Return (X, Y) of the center of cell containing provided text 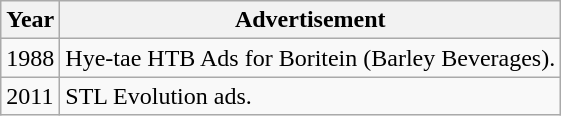
Year (30, 20)
Advertisement (310, 20)
Hye-tae HTB Ads for Boritein (Barley Beverages). (310, 58)
STL Evolution ads. (310, 96)
2011 (30, 96)
1988 (30, 58)
